Determine the (X, Y) coordinate at the center of the cell enclosing the given text.  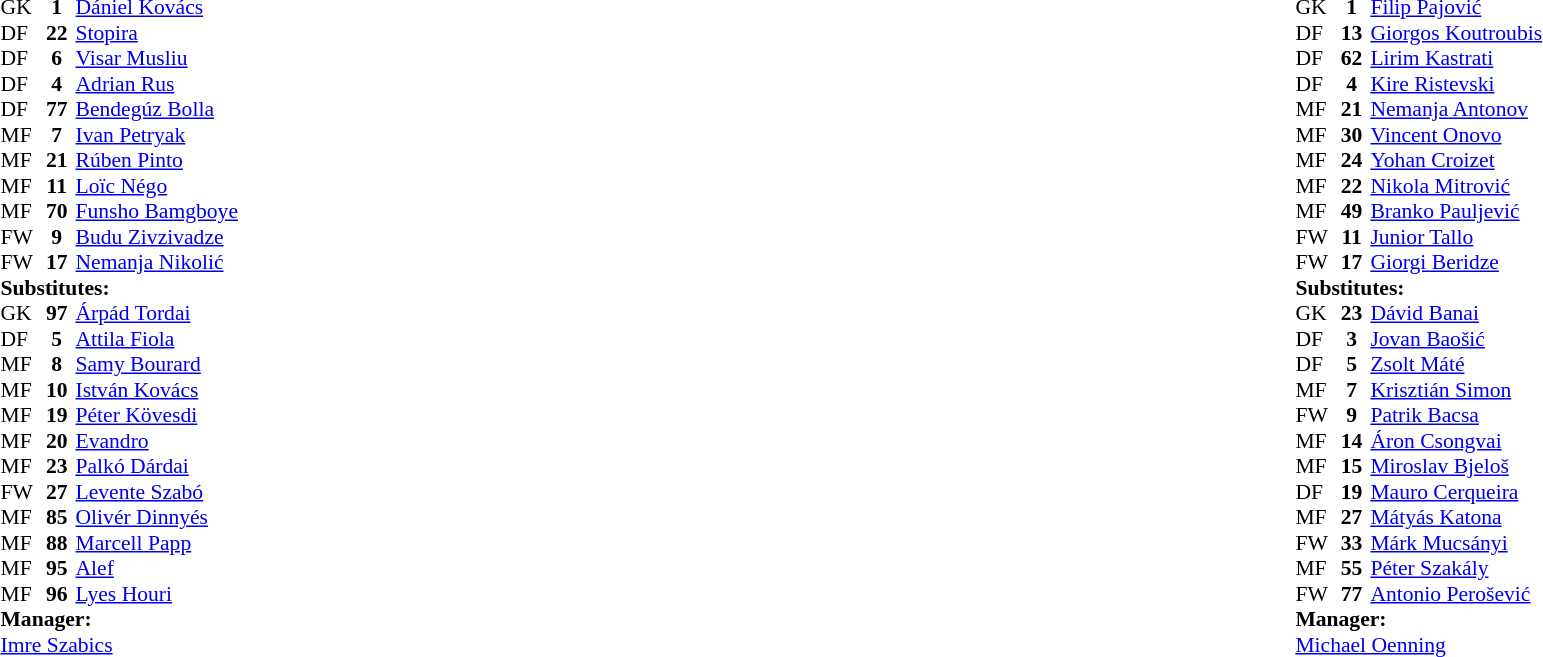
Marcell Papp (158, 543)
Stopira (158, 33)
Kire Ristevski (1456, 84)
Adrian Rus (158, 84)
Zsolt Máté (1456, 365)
Árpád Tordai (158, 313)
70 (57, 211)
Giorgos Koutroubis (1456, 33)
Patrik Bacsa (1456, 415)
15 (1352, 467)
Attila Fiola (158, 339)
Krisztián Simon (1456, 390)
55 (1352, 569)
Péter Szakály (1456, 569)
Antonio Perošević (1456, 594)
Funsho Bamgboye (158, 211)
95 (57, 569)
Mauro Cerqueira (1456, 492)
62 (1352, 59)
Márk Mucsányi (1456, 543)
Nemanja Antonov (1456, 109)
Lyes Houri (158, 594)
13 (1352, 33)
10 (57, 390)
Áron Csongvai (1456, 441)
Jovan Baošić (1456, 339)
Rúben Pinto (158, 161)
Alef (158, 569)
Loïc Négo (158, 186)
Péter Kövesdi (158, 415)
20 (57, 441)
33 (1352, 543)
Miroslav Bjeloš (1456, 467)
Olivér Dinnyés (158, 517)
88 (57, 543)
Yohan Croizet (1456, 161)
Levente Szabó (158, 492)
Evandro (158, 441)
Budu Zivzivadze (158, 237)
Nikola Mitrović (1456, 186)
Ivan Petryak (158, 135)
Samy Bourard (158, 365)
Giorgi Beridze (1456, 263)
96 (57, 594)
6 (57, 59)
97 (57, 313)
14 (1352, 441)
Mátyás Katona (1456, 517)
Nemanja Nikolić (158, 263)
Bendegúz Bolla (158, 109)
8 (57, 365)
Vincent Onovo (1456, 135)
24 (1352, 161)
Lirim Kastrati (1456, 59)
30 (1352, 135)
85 (57, 517)
49 (1352, 211)
Palkó Dárdai (158, 467)
Junior Tallo (1456, 237)
István Kovács (158, 390)
Dávid Banai (1456, 313)
Visar Musliu (158, 59)
3 (1352, 339)
Branko Pauljević (1456, 211)
